Return (X, Y) of the center of cell containing provided text 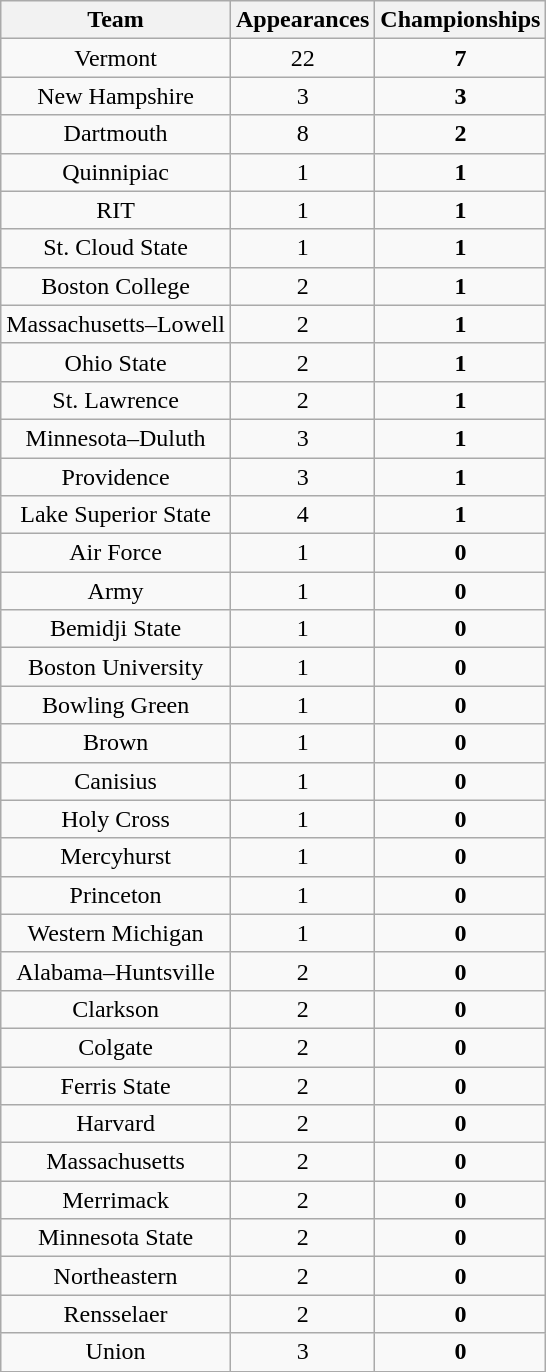
Appearances (302, 20)
Alabama–Huntsville (116, 971)
Massachusetts (116, 1162)
Holy Cross (116, 819)
8 (302, 134)
Bemidji State (116, 629)
Harvard (116, 1124)
Clarkson (116, 1009)
7 (460, 58)
Boston College (116, 286)
Merrimack (116, 1200)
Vermont (116, 58)
Western Michigan (116, 933)
Quinnipiac (116, 172)
St. Cloud State (116, 248)
Providence (116, 477)
Army (116, 591)
Bowling Green (116, 705)
Massachusetts–Lowell (116, 324)
RIT (116, 210)
Championships (460, 20)
Colgate (116, 1047)
Union (116, 1352)
Minnesota–Duluth (116, 438)
Mercyhurst (116, 857)
Team (116, 20)
Boston University (116, 667)
New Hampshire (116, 96)
22 (302, 58)
Lake Superior State (116, 515)
4 (302, 515)
Dartmouth (116, 134)
Rensselaer (116, 1314)
Ohio State (116, 362)
Minnesota State (116, 1238)
Princeton (116, 895)
Ferris State (116, 1085)
Brown (116, 743)
St. Lawrence (116, 400)
Air Force (116, 553)
Northeastern (116, 1276)
Canisius (116, 781)
